Provide the [x, y] coordinate of the cell's center where the given text is located.  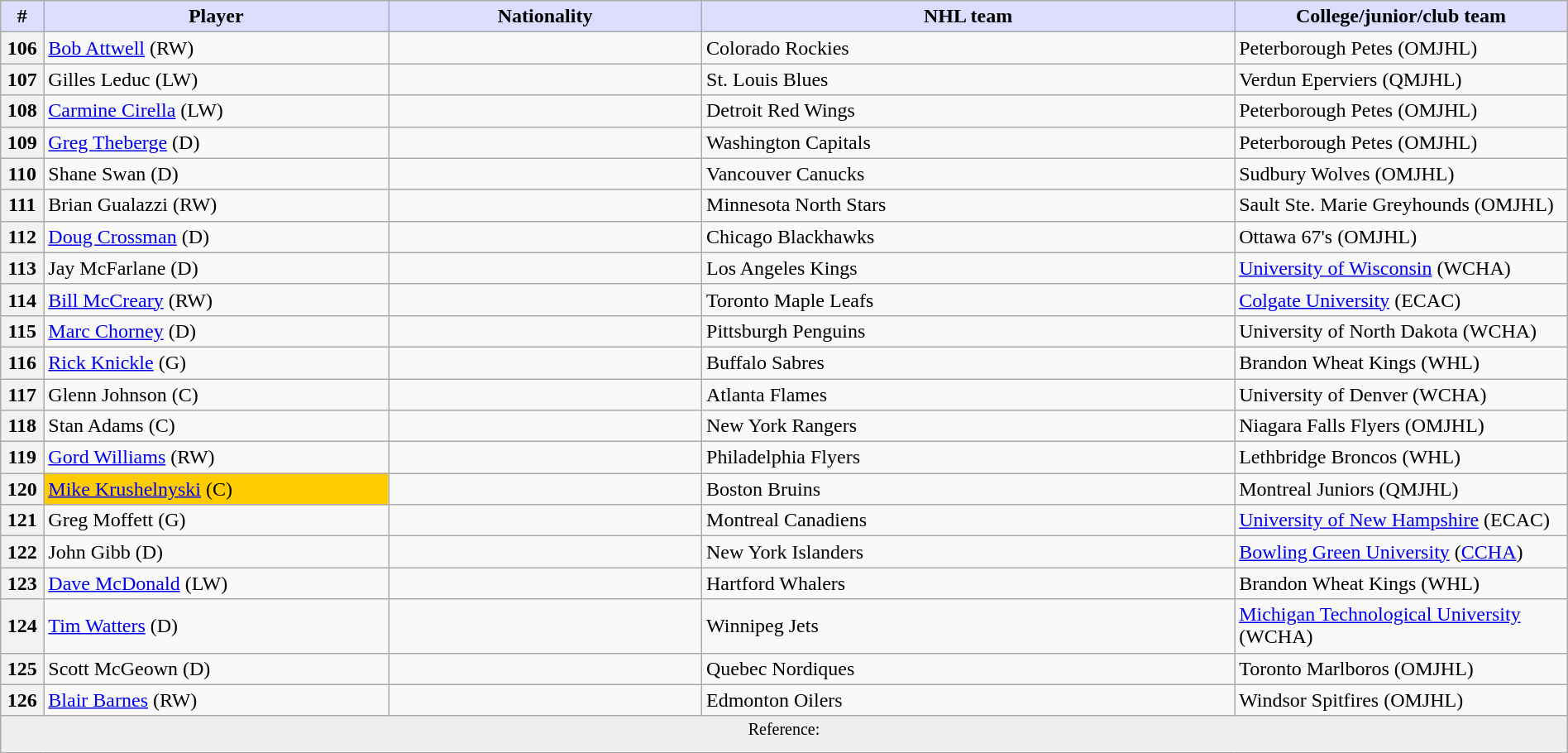
Minnesota North Stars [968, 205]
124 [22, 626]
Winnipeg Jets [968, 626]
119 [22, 458]
Blair Barnes (RW) [217, 700]
St. Louis Blues [968, 79]
Tim Watters (D) [217, 626]
University of Wisconsin (WCHA) [1401, 268]
Glenn Johnson (C) [217, 395]
106 [22, 48]
120 [22, 489]
Dave McDonald (LW) [217, 583]
Quebec Nordiques [968, 669]
116 [22, 362]
Bob Attwell (RW) [217, 48]
NHL team [968, 17]
107 [22, 79]
Doug Crossman (D) [217, 237]
Verdun Eperviers (QMJHL) [1401, 79]
117 [22, 395]
Pittsburgh Penguins [968, 331]
University of New Hampshire (ECAC) [1401, 520]
Niagara Falls Flyers (OMJHL) [1401, 426]
# [22, 17]
Los Angeles Kings [968, 268]
Montreal Canadiens [968, 520]
Sault Ste. Marie Greyhounds (OMJHL) [1401, 205]
Reference: [784, 735]
121 [22, 520]
Chicago Blackhawks [968, 237]
Hartford Whalers [968, 583]
Lethbridge Broncos (WHL) [1401, 458]
125 [22, 669]
110 [22, 174]
Carmine Cirella (LW) [217, 111]
Buffalo Sabres [968, 362]
111 [22, 205]
Windsor Spitfires (OMJHL) [1401, 700]
New York Islanders [968, 552]
Greg Theberge (D) [217, 142]
Mike Krushelnyski (C) [217, 489]
Scott McGeown (D) [217, 669]
Edmonton Oilers [968, 700]
Ottawa 67's (OMJHL) [1401, 237]
Atlanta Flames [968, 395]
Toronto Maple Leafs [968, 300]
115 [22, 331]
Sudbury Wolves (OMJHL) [1401, 174]
Marc Chorney (D) [217, 331]
Boston Bruins [968, 489]
Brian Gualazzi (RW) [217, 205]
114 [22, 300]
113 [22, 268]
Gilles Leduc (LW) [217, 79]
Detroit Red Wings [968, 111]
Bowling Green University (CCHA) [1401, 552]
Jay McFarlane (D) [217, 268]
New York Rangers [968, 426]
Michigan Technological University (WCHA) [1401, 626]
Gord Williams (RW) [217, 458]
Colgate University (ECAC) [1401, 300]
Philadelphia Flyers [968, 458]
126 [22, 700]
Greg Moffett (G) [217, 520]
University of North Dakota (WCHA) [1401, 331]
Stan Adams (C) [217, 426]
Shane Swan (D) [217, 174]
Player [217, 17]
Bill McCreary (RW) [217, 300]
Montreal Juniors (QMJHL) [1401, 489]
John Gibb (D) [217, 552]
Vancouver Canucks [968, 174]
Rick Knickle (G) [217, 362]
Washington Capitals [968, 142]
108 [22, 111]
Toronto Marlboros (OMJHL) [1401, 669]
University of Denver (WCHA) [1401, 395]
109 [22, 142]
122 [22, 552]
College/junior/club team [1401, 17]
118 [22, 426]
Nationality [546, 17]
112 [22, 237]
123 [22, 583]
Colorado Rockies [968, 48]
